Return the (X, Y) coordinate for the center point of the cell that contains the specified text.  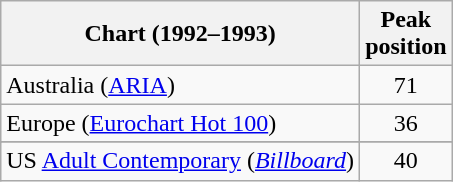
Chart (1992–1993) (180, 34)
36 (406, 123)
Australia (ARIA) (180, 85)
US Adult Contemporary (Billboard) (180, 161)
Peakposition (406, 34)
71 (406, 85)
Europe (Eurochart Hot 100) (180, 123)
40 (406, 161)
